Find where the given text appears and provide that cell's center as [x, y] coordinate. 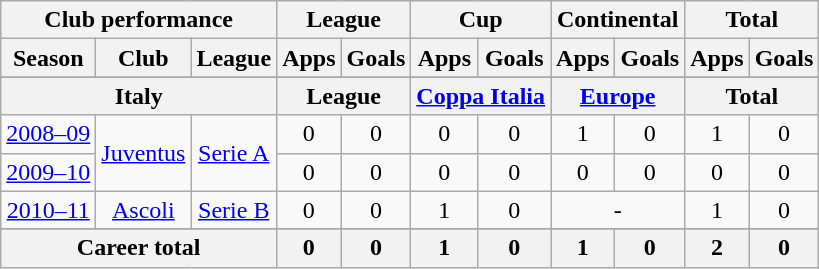
Europe [618, 96]
Career total [139, 248]
Club performance [139, 20]
- [618, 210]
Season [48, 58]
Serie A [234, 153]
Continental [618, 20]
2009–10 [48, 172]
2 [717, 248]
Club [144, 58]
Ascoli [144, 210]
Juventus [144, 153]
Serie B [234, 210]
Italy [139, 96]
2008–09 [48, 134]
2010–11 [48, 210]
Cup [481, 20]
Coppa Italia [481, 96]
